Search for the cell housing the specified text and yield its (x, y) center coordinate. 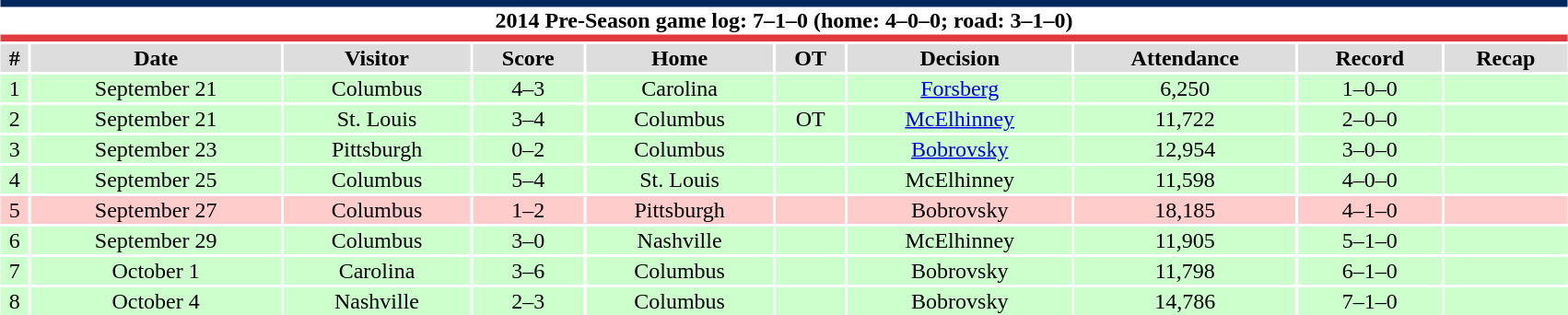
8 (15, 301)
Home (680, 58)
September 23 (157, 149)
Record (1369, 58)
7–1–0 (1369, 301)
3 (15, 149)
Forsberg (960, 88)
11,598 (1185, 180)
11,905 (1185, 240)
# (15, 58)
5 (15, 210)
1 (15, 88)
Date (157, 58)
3–4 (529, 119)
6 (15, 240)
11,722 (1185, 119)
2–0–0 (1369, 119)
2014 Pre-Season game log: 7–1–0 (home: 4–0–0; road: 3–1–0) (784, 20)
Recap (1505, 58)
14,786 (1185, 301)
6,250 (1185, 88)
October 4 (157, 301)
6–1–0 (1369, 271)
September 29 (157, 240)
4–0–0 (1369, 180)
0–2 (529, 149)
1–2 (529, 210)
12,954 (1185, 149)
Attendance (1185, 58)
October 1 (157, 271)
September 25 (157, 180)
4 (15, 180)
Score (529, 58)
2 (15, 119)
5–1–0 (1369, 240)
3–0 (529, 240)
11,798 (1185, 271)
2–3 (529, 301)
4–3 (529, 88)
Decision (960, 58)
5–4 (529, 180)
Visitor (378, 58)
18,185 (1185, 210)
7 (15, 271)
3–0–0 (1369, 149)
September 27 (157, 210)
3–6 (529, 271)
1–0–0 (1369, 88)
4–1–0 (1369, 210)
